Detect which cell encompasses the target text, then output its [X, Y] center coordinate. 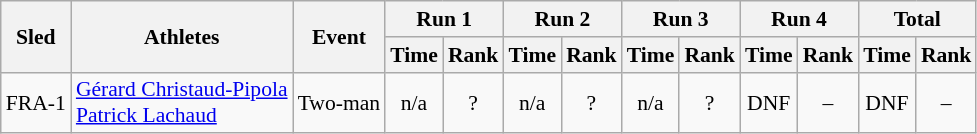
FRA-1 [36, 102]
Run 4 [799, 19]
Gérard Christaud-PipolaPatrick Lachaud [182, 102]
Athletes [182, 36]
Two-man [340, 102]
Sled [36, 36]
Event [340, 36]
Run 1 [444, 19]
Run 2 [562, 19]
Run 3 [681, 19]
Total [917, 19]
